Capture the cell that displays the provided text and extract its [x, y] central coordinate. 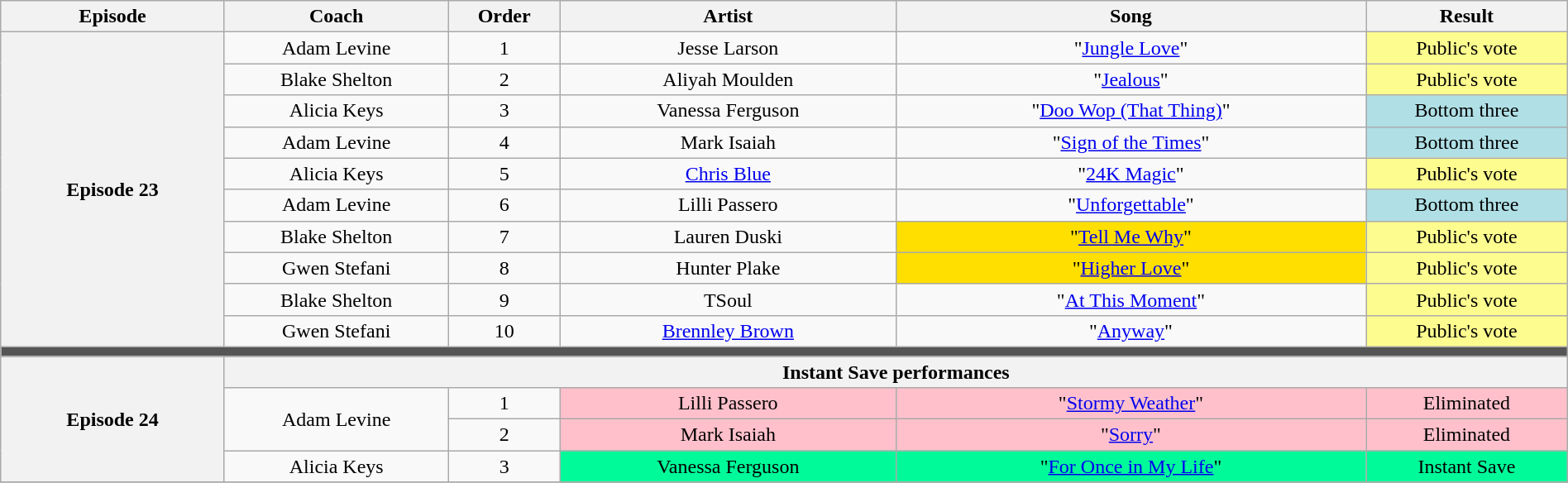
9 [504, 299]
"24K Magic" [1131, 174]
Order [504, 17]
"For Once in My Life" [1131, 466]
Coach [336, 17]
5 [504, 174]
Song [1131, 17]
7 [504, 237]
Hunter Plake [728, 268]
"Sign of the Times" [1131, 142]
"Higher Love" [1131, 268]
"Sorry" [1131, 435]
Episode 23 [112, 190]
"Doo Wop (That Thing)" [1131, 111]
Jesse Larson [728, 48]
"Tell Me Why" [1131, 237]
6 [504, 205]
Chris Blue [728, 174]
"Stormy Weather" [1131, 404]
"Jungle Love" [1131, 48]
Instant Save [1467, 466]
"Anyway" [1131, 331]
"Jealous" [1131, 79]
Aliyah Moulden [728, 79]
Episode 24 [112, 418]
10 [504, 331]
4 [504, 142]
Brennley Brown [728, 331]
Episode [112, 17]
"At This Moment" [1131, 299]
TSoul [728, 299]
Lauren Duski [728, 237]
8 [504, 268]
Result [1467, 17]
"Unforgettable" [1131, 205]
Artist [728, 17]
Instant Save performances [896, 371]
